Extract the [x, y] coordinate from the center of the cell holding the provided text.  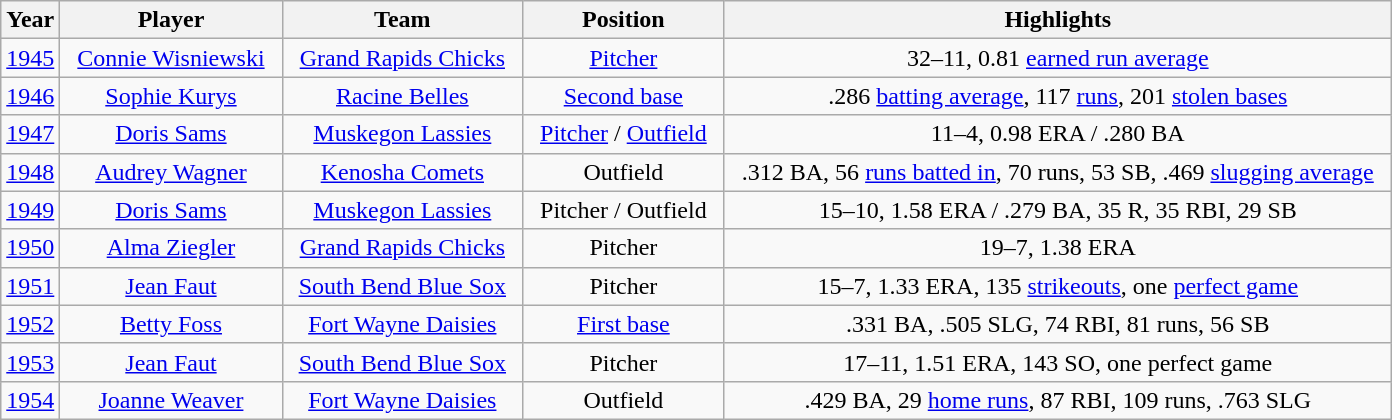
1953 [30, 362]
1947 [30, 134]
Audrey Wagner [171, 172]
1946 [30, 96]
Year [30, 20]
Player [171, 20]
Team [402, 20]
32–11, 0.81 earned run average [1058, 58]
Sophie Kurys [171, 96]
1954 [30, 400]
15–10, 1.58 ERA / .279 BA, 35 R, 35 RBI, 29 SB [1058, 210]
.331 BA, .505 SLG, 74 RBI, 81 runs, 56 SB [1058, 324]
1952 [30, 324]
17–11, 1.51 ERA, 143 SO, one perfect game [1058, 362]
.429 BA, 29 home runs, 87 RBI, 109 runs, .763 SLG [1058, 400]
11–4, 0.98 ERA / .280 BA [1058, 134]
1950 [30, 248]
Alma Ziegler [171, 248]
First base [624, 324]
Racine Belles [402, 96]
15–7, 1.33 ERA, 135 strikeouts, one perfect game [1058, 286]
Joanne Weaver [171, 400]
Highlights [1058, 20]
1945 [30, 58]
.286 batting average, 117 runs, 201 stolen bases [1058, 96]
Position [624, 20]
Connie Wisniewski [171, 58]
19–7, 1.38 ERA [1058, 248]
1951 [30, 286]
Kenosha Comets [402, 172]
Betty Foss [171, 324]
1949 [30, 210]
1948 [30, 172]
Second base [624, 96]
.312 BA, 56 runs batted in, 70 runs, 53 SB, .469 slugging average [1058, 172]
